Find where the given text appears and provide that cell's center as (x, y) coordinate. 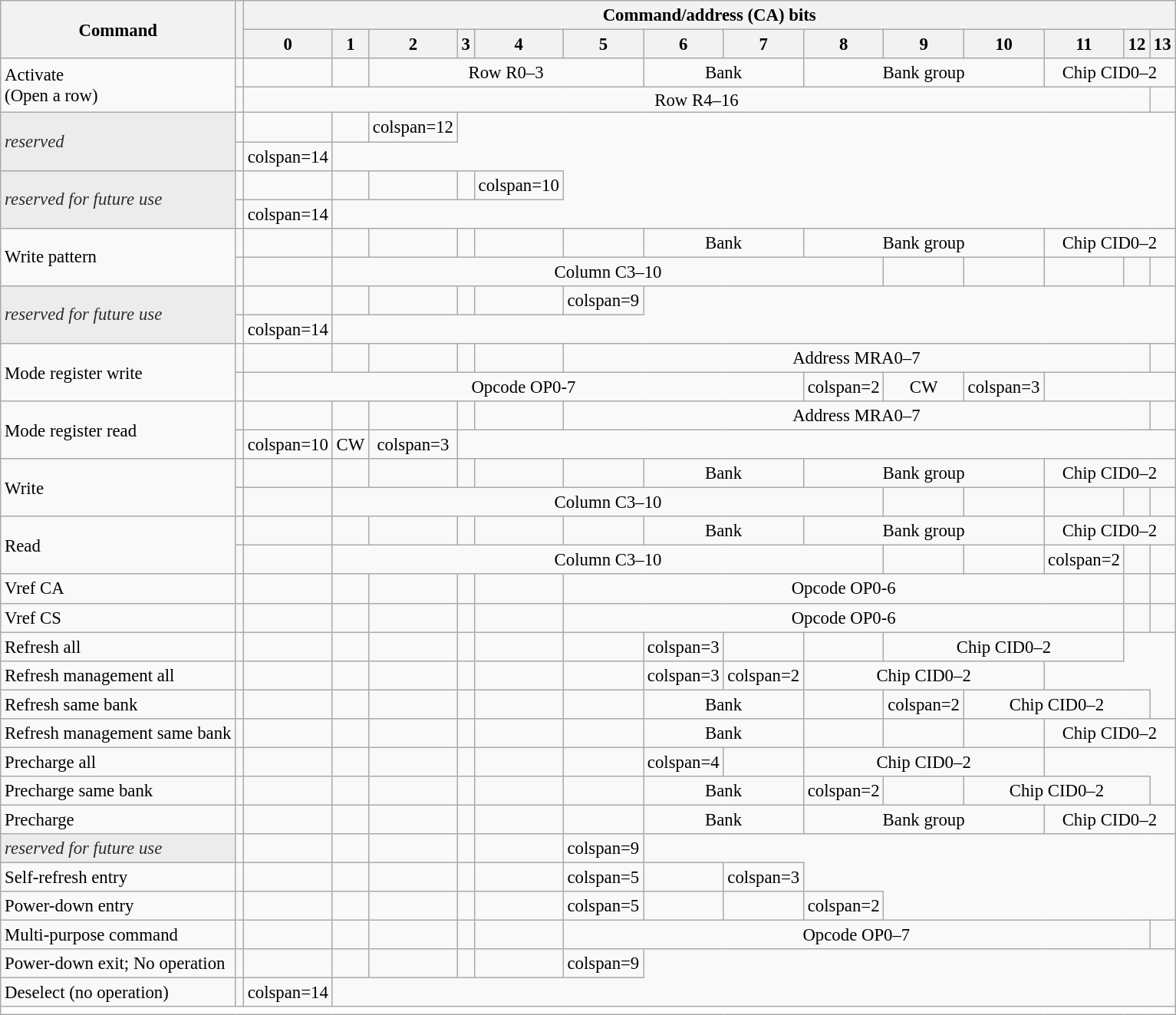
Multi-purpose command (118, 935)
Row R4–16 (697, 100)
Write (118, 488)
Refresh same bank (118, 704)
colspan=4 (684, 762)
Deselect (no operation) (118, 993)
5 (603, 44)
Refresh all (118, 647)
8 (843, 44)
Self-refresh entry (118, 878)
2 (413, 44)
3 (466, 44)
4 (519, 44)
11 (1084, 44)
13 (1163, 44)
0 (288, 44)
Row R0–3 (506, 73)
12 (1137, 44)
Write pattern (118, 256)
Precharge same bank (118, 791)
Command/address (CA) bits (709, 15)
reserved (118, 141)
Precharge all (118, 762)
9 (924, 44)
Read (118, 545)
7 (763, 44)
Opcode OP0–7 (856, 935)
colspan=12 (413, 127)
Precharge (118, 819)
10 (1003, 44)
Mode register read (118, 430)
6 (684, 44)
Vref CA (118, 589)
Command (118, 29)
Refresh management same bank (118, 733)
Opcode OP0-7 (523, 387)
Activate (Open a row) (118, 86)
Mode register write (118, 373)
1 (350, 44)
Power-down entry (118, 906)
Power-down exit; No operation (118, 964)
Vref CS (118, 618)
Refresh management all (118, 675)
